For the text-containing cell, return its midpoint in (X, Y) coordinate format. 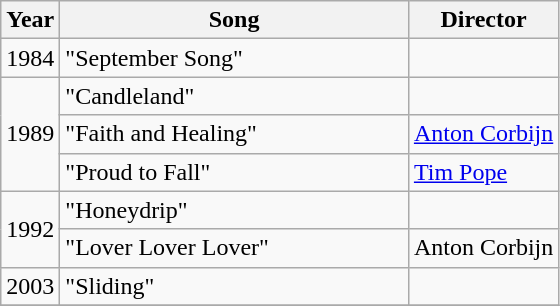
1989 (30, 134)
"September Song" (234, 58)
"Lover Lover Lover" (234, 248)
Year (30, 20)
Song (234, 20)
2003 (30, 286)
Director (483, 20)
"Sliding" (234, 286)
1984 (30, 58)
"Candleland" (234, 96)
"Honeydrip" (234, 210)
"Faith and Healing" (234, 134)
Tim Pope (483, 172)
"Proud to Fall" (234, 172)
1992 (30, 229)
